Locate the cell with the specified text and output its [X, Y] center coordinate. 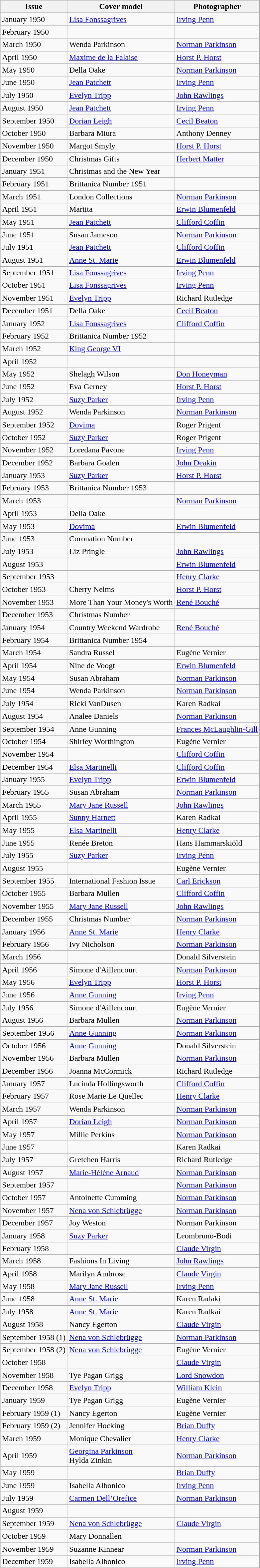
June 1958 [34, 1299]
Martita [121, 209]
Ricki VanDusen [121, 703]
April 1953 [34, 513]
November 1959 [34, 1549]
September 1953 [34, 577]
Analee Daniels [121, 716]
April 1959 [34, 1455]
December 1958 [34, 1388]
January 1950 [34, 19]
September 1957 [34, 1185]
Loredana Pavone [121, 450]
December 1951 [34, 311]
November 1956 [34, 1058]
February 1951 [34, 184]
September 1952 [34, 425]
Leombruno-Bodi [217, 1236]
Margot Smyly [121, 146]
July 1957 [34, 1160]
Marilyn Ambrose [121, 1274]
March 1954 [34, 653]
January 1952 [34, 323]
March 1956 [34, 957]
Gretchen Harris [121, 1160]
Monique Chevalier [121, 1438]
October 1958 [34, 1362]
June 1951 [34, 235]
Brittanica Number 1951 [121, 184]
Marie-Hélène Arnaud [121, 1172]
December 1953 [34, 615]
May 1958 [34, 1286]
February 1957 [34, 1096]
Carmen Dell’Orefice [121, 1498]
March 1959 [34, 1438]
August 1950 [34, 108]
Lucinda Hollingsworth [121, 1084]
May 1955 [34, 830]
September 1958 (1) [34, 1337]
September 1958 (2) [34, 1350]
Photographer [217, 7]
Coronation Number [121, 539]
May 1957 [34, 1134]
Hans Hammarskiöld [217, 843]
August 1951 [34, 260]
February 1950 [34, 32]
July 1959 [34, 1498]
October 1951 [34, 285]
February 1952 [34, 336]
February 1955 [34, 792]
May 1959 [34, 1473]
December 1955 [34, 919]
February 1954 [34, 640]
July 1958 [34, 1312]
April 1957 [34, 1122]
Nine de Voogt [121, 665]
December 1954 [34, 767]
June 1952 [34, 387]
August 1953 [34, 564]
More Than Your Money's Worth [121, 602]
Don Honeyman [217, 374]
Ivy Nicholson [121, 944]
November 1958 [34, 1375]
April 1954 [34, 665]
October 1957 [34, 1198]
Susan Jameson [121, 235]
January 1958 [34, 1236]
May 1952 [34, 374]
Millie Perkins [121, 1134]
July 1952 [34, 399]
August 1954 [34, 716]
Barbara Miura [121, 133]
May 1951 [34, 222]
Christmas and the New Year [121, 171]
March 1950 [34, 45]
February 1959 (2) [34, 1426]
December 1957 [34, 1223]
October 1953 [34, 590]
August 1957 [34, 1172]
January 1951 [34, 171]
May 1953 [34, 526]
John Deakin [217, 463]
Joy Weston [121, 1223]
July 1951 [34, 247]
June 1950 [34, 83]
July 1954 [34, 703]
Sunny Harnett [121, 818]
Carl Erickson [217, 881]
Anthony Denney [217, 133]
December 1950 [34, 159]
July 1955 [34, 856]
Mary Donnallen [121, 1536]
Lord Snowdon [217, 1375]
Maxime de la Falaise [121, 57]
August 1952 [34, 412]
June 1956 [34, 995]
May 1954 [34, 678]
Fashions In Living [121, 1261]
September 1951 [34, 273]
Shelagh Wilson [121, 374]
Suzanne Kinnear [121, 1549]
February 1953 [34, 488]
Country Weekend Wardrobe [121, 628]
December 1952 [34, 463]
June 1954 [34, 691]
March 1958 [34, 1261]
Cherry Nelms [121, 590]
August 1955 [34, 868]
September 1956 [34, 1033]
Georgina Parkinson Hylda Zinkin [121, 1455]
June 1953 [34, 539]
Brittanica Number 1954 [121, 640]
Shirley Worthington [121, 741]
Liz Pringle [121, 551]
March 1951 [34, 197]
London Collections [121, 197]
January 1953 [34, 475]
April 1956 [34, 970]
July 1953 [34, 551]
April 1952 [34, 361]
Barbara Goalen [121, 463]
November 1951 [34, 298]
May 1950 [34, 70]
February 1959 (1) [34, 1413]
June 1955 [34, 843]
January 1956 [34, 931]
Issue [34, 7]
Herbert Matter [217, 159]
October 1956 [34, 1046]
King George VI [121, 349]
August 1958 [34, 1324]
January 1955 [34, 780]
October 1950 [34, 133]
April 1951 [34, 209]
January 1959 [34, 1401]
April 1955 [34, 818]
March 1957 [34, 1109]
November 1952 [34, 450]
Eva Gerney [121, 387]
March 1952 [34, 349]
November 1957 [34, 1210]
February 1958 [34, 1248]
November 1955 [34, 906]
October 1959 [34, 1536]
September 1955 [34, 881]
March 1955 [34, 805]
May 1956 [34, 982]
April 1958 [34, 1274]
August 1959 [34, 1511]
Joanna McCormick [121, 1071]
Christmas Gifts [121, 159]
William Klein [217, 1388]
Brittanica Number 1953 [121, 488]
Jennifer Hocking [121, 1426]
January 1954 [34, 628]
Frances McLaughlin-Gill [217, 729]
June 1959 [34, 1485]
October 1955 [34, 894]
Rose Marie Le Quellec [121, 1096]
International Fashion Issue [121, 881]
December 1959 [34, 1561]
November 1953 [34, 602]
Renée Breton [121, 843]
September 1959 [34, 1523]
Antoinette Cumming [121, 1198]
Sandra Russel [121, 653]
Brittanica Number 1952 [121, 336]
January 1957 [34, 1084]
Karen Radaki [217, 1299]
February 1956 [34, 944]
November 1950 [34, 146]
November 1954 [34, 754]
Cover model [121, 7]
April 1950 [34, 57]
July 1950 [34, 95]
October 1952 [34, 437]
June 1957 [34, 1147]
September 1950 [34, 121]
December 1956 [34, 1071]
October 1954 [34, 741]
March 1953 [34, 501]
September 1954 [34, 729]
August 1956 [34, 1020]
July 1956 [34, 1008]
